Find where the given text appears and provide that cell's center as (x, y) coordinate. 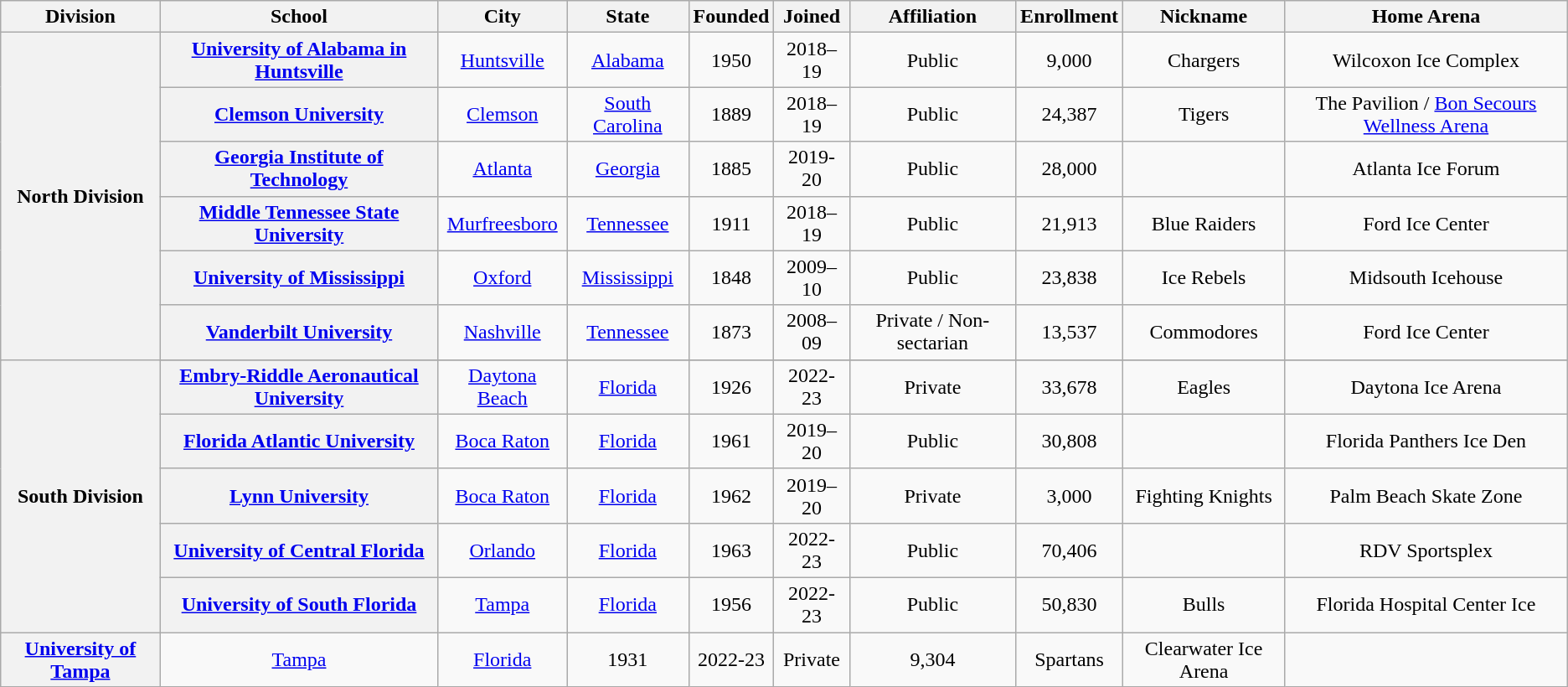
1889 (731, 114)
Division (80, 17)
Enrollment (1070, 17)
2009–10 (812, 278)
Bulls (1204, 605)
Wilcoxon Ice Complex (1426, 60)
Mississippi (628, 278)
1926 (731, 387)
9,304 (932, 659)
2008–09 (812, 332)
South Division (80, 496)
Atlanta (503, 169)
University of Alabama in Huntsville (299, 60)
Palm Beach Skate Zone (1426, 496)
Home Arena (1426, 17)
Affiliation (932, 17)
9,000 (1070, 60)
Huntsville (503, 60)
Chargers (1204, 60)
Daytona Beach (503, 387)
Eagles (1204, 387)
Spartans (1070, 659)
Ice Rebels (1204, 278)
Embry-Riddle Aeronautical University (299, 387)
24,387 (1070, 114)
University of Central Florida (299, 550)
Florida Atlantic University (299, 441)
Nickname (1204, 17)
13,537 (1070, 332)
Clemson University (299, 114)
State (628, 17)
Middle Tennessee State University (299, 223)
Fighting Knights (1204, 496)
University of Mississippi (299, 278)
Atlanta Ice Forum (1426, 169)
33,678 (1070, 387)
Daytona Ice Arena (1426, 387)
Lynn University (299, 496)
The Pavilion / Bon Secours Wellness Arena (1426, 114)
Founded (731, 17)
Orlando (503, 550)
University of South Florida (299, 605)
21,913 (1070, 223)
1950 (731, 60)
Florida Hospital Center Ice (1426, 605)
Murfreesboro (503, 223)
1848 (731, 278)
70,406 (1070, 550)
1911 (731, 223)
Georgia Institute of Technology (299, 169)
Clearwater Ice Arena (1204, 659)
1962 (731, 496)
Alabama (628, 60)
RDV Sportsplex (1426, 550)
Tigers (1204, 114)
School (299, 17)
1956 (731, 605)
2019-20 (812, 169)
Oxford (503, 278)
Florida Panthers Ice Den (1426, 441)
South Carolina (628, 114)
23,838 (1070, 278)
28,000 (1070, 169)
50,830 (1070, 605)
Joined (812, 17)
University of Tampa (80, 659)
Nashville (503, 332)
Georgia (628, 169)
City (503, 17)
Clemson (503, 114)
1931 (628, 659)
1963 (731, 550)
3,000 (1070, 496)
Vanderbilt University (299, 332)
30,808 (1070, 441)
Midsouth Icehouse (1426, 278)
1961 (731, 441)
Private / Non-sectarian (932, 332)
Blue Raiders (1204, 223)
Commodores (1204, 332)
1873 (731, 332)
North Division (80, 196)
1885 (731, 169)
